Return (x, y) of the center of cell containing provided text 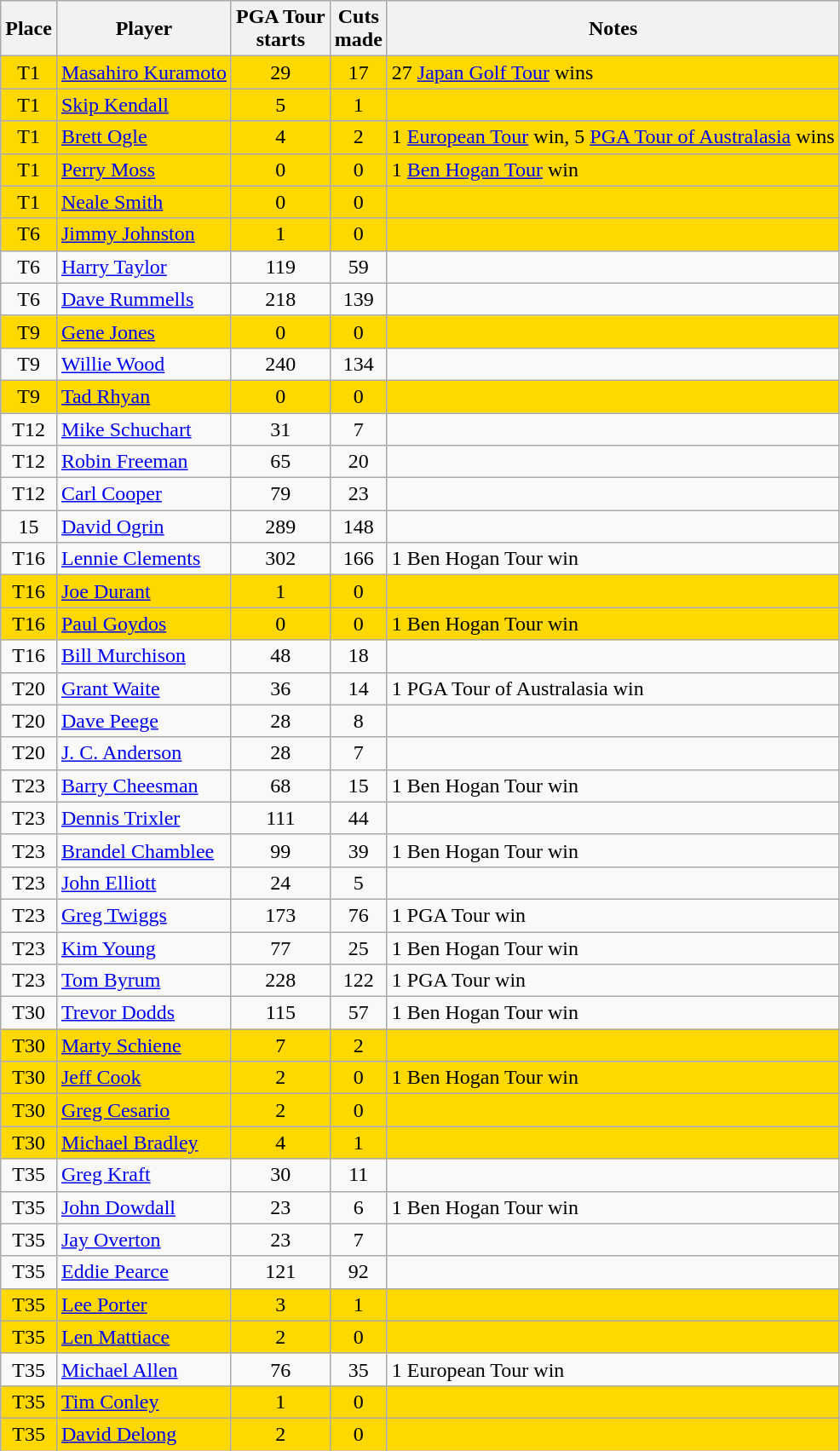
302 (280, 559)
J. C. Anderson (143, 753)
Tim Conley (143, 1402)
36 (280, 688)
92 (358, 1272)
48 (280, 656)
Michael Allen (143, 1369)
Jeff Cook (143, 1078)
27 Japan Golf Tour wins (613, 72)
99 (280, 850)
35 (358, 1369)
Brett Ogle (143, 137)
Jay Overton (143, 1240)
Jimmy Johnston (143, 234)
44 (358, 818)
Dave Rummells (143, 299)
Perry Moss (143, 170)
39 (358, 850)
31 (280, 429)
77 (280, 948)
1 European Tour win (613, 1369)
Greg Cesario (143, 1110)
173 (280, 915)
Carl Cooper (143, 494)
79 (280, 494)
John Elliott (143, 883)
25 (358, 948)
Grant Waite (143, 688)
Lee Porter (143, 1304)
Mike Schuchart (143, 429)
3 (280, 1304)
Greg Kraft (143, 1175)
Dave Peege (143, 721)
PGA Tourstarts (280, 29)
Skip Kendall (143, 105)
121 (280, 1272)
Harry Taylor (143, 267)
228 (280, 981)
Len Mattiace (143, 1337)
14 (358, 688)
Tom Byrum (143, 981)
Player (143, 29)
115 (280, 1013)
166 (358, 559)
Neale Smith (143, 202)
Michael Bradley (143, 1143)
18 (358, 656)
Lennie Clements (143, 559)
11 (358, 1175)
139 (358, 299)
Masahiro Kuramoto (143, 72)
Paul Goydos (143, 624)
59 (358, 267)
119 (280, 267)
30 (280, 1175)
1 PGA Tour of Australasia win (613, 688)
65 (280, 462)
148 (358, 527)
218 (280, 299)
Marty Schiene (143, 1045)
8 (358, 721)
Trevor Dodds (143, 1013)
Willie Wood (143, 364)
Tad Rhyan (143, 396)
David Ogrin (143, 527)
68 (280, 786)
Place (29, 29)
57 (358, 1013)
Greg Twiggs (143, 915)
17 (358, 72)
Kim Young (143, 948)
20 (358, 462)
Joe Durant (143, 591)
John Dowdall (143, 1207)
240 (280, 364)
134 (358, 364)
Dennis Trixler (143, 818)
1 European Tour win, 5 PGA Tour of Australasia wins (613, 137)
Brandel Chamblee (143, 850)
Barry Cheesman (143, 786)
David Delong (143, 1434)
29 (280, 72)
Bill Murchison (143, 656)
Eddie Pearce (143, 1272)
289 (280, 527)
Gene Jones (143, 331)
6 (358, 1207)
24 (280, 883)
111 (280, 818)
Robin Freeman (143, 462)
122 (358, 981)
Notes (613, 29)
Cutsmade (358, 29)
